Search for the cell housing the specified text and yield its (x, y) center coordinate. 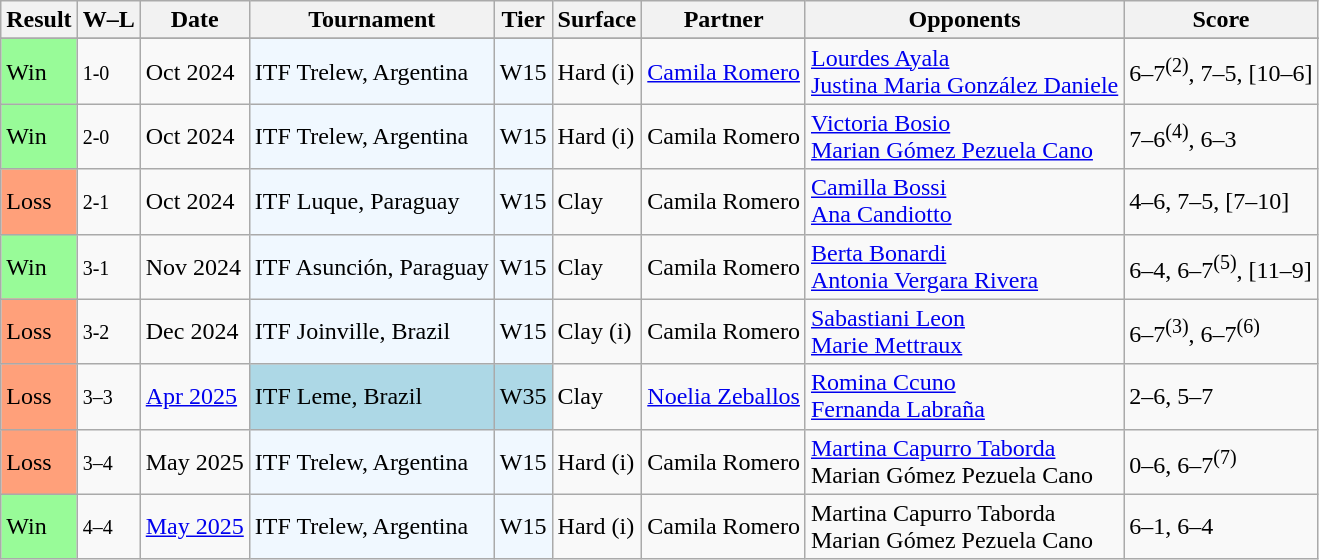
1-0 (108, 72)
Surface (597, 20)
0–6, 6–7(7) (1221, 462)
3–3 (108, 396)
3–4 (108, 462)
7–6(4), 6–3 (1221, 136)
ITF Leme, Brazil (372, 396)
Score (1221, 20)
Apr 2025 (194, 396)
6–1, 6–4 (1221, 526)
Partner (724, 20)
W–L (108, 20)
2–6, 5–7 (1221, 396)
Nov 2024 (194, 266)
W35 (523, 396)
Clay (i) (597, 332)
Dec 2024 (194, 332)
4–6, 7–5, [7–10] (1221, 202)
Date (194, 20)
Lourdes Ayala Justina Maria González Daniele (964, 72)
2-0 (108, 136)
2-1 (108, 202)
Tournament (372, 20)
Opponents (964, 20)
ITF Joinville, Brazil (372, 332)
Camilla Bossi Ana Candiotto (964, 202)
ITF Asunción, Paraguay (372, 266)
Berta Bonardi Antonia Vergara Rivera (964, 266)
6–7(2), 7–5, [10–6] (1221, 72)
3-1 (108, 266)
3-2 (108, 332)
Romina Ccuno Fernanda Labraña (964, 396)
6–4, 6–7(5), [11–9] (1221, 266)
Noelia Zeballos (724, 396)
Victoria Bosio Marian Gómez Pezuela Cano (964, 136)
Tier (523, 20)
4–4 (108, 526)
6–7(3), 6–7(6) (1221, 332)
ITF Luque, Paraguay (372, 202)
Sabastiani Leon Marie Mettraux (964, 332)
Result (39, 20)
